Find where the given text appears and provide that cell's center as (X, Y) coordinate. 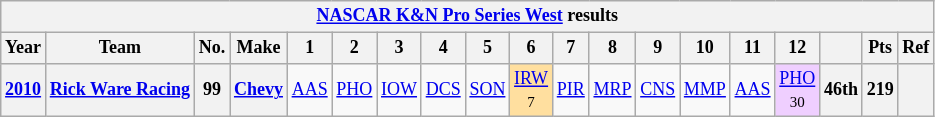
8 (612, 48)
6 (532, 48)
46th (842, 90)
Make (259, 48)
Team (120, 48)
219 (880, 90)
SON (488, 90)
IOW (400, 90)
10 (706, 48)
DCS (443, 90)
1 (310, 48)
CNS (658, 90)
Chevy (259, 90)
No. (212, 48)
PIR (570, 90)
5 (488, 48)
MMP (706, 90)
PHO (354, 90)
Year (24, 48)
Pts (880, 48)
4 (443, 48)
99 (212, 90)
Rick Ware Racing (120, 90)
IRW7 (532, 90)
MRP (612, 90)
Ref (916, 48)
12 (798, 48)
2010 (24, 90)
PHO30 (798, 90)
9 (658, 48)
11 (752, 48)
3 (400, 48)
7 (570, 48)
2 (354, 48)
NASCAR K&N Pro Series West results (468, 16)
